From the cell containing the given text, extract its center point as [X, Y] coordinate. 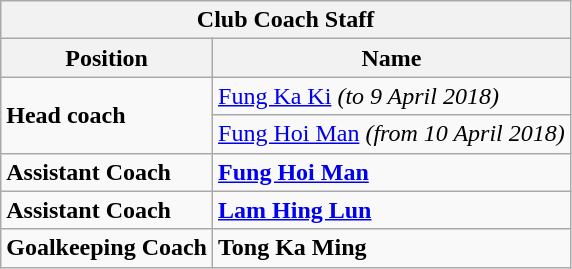
Head coach [107, 115]
Name [392, 58]
Position [107, 58]
Goalkeeping Coach [107, 248]
Lam Hing Lun [392, 210]
Club Coach Staff [286, 20]
Fung Ka Ki (to 9 April 2018) [392, 96]
Fung Hoi Man (from 10 April 2018) [392, 134]
Tong Ka Ming [392, 248]
Fung Hoi Man [392, 172]
